Search for the cell housing the specified text and yield its [x, y] center coordinate. 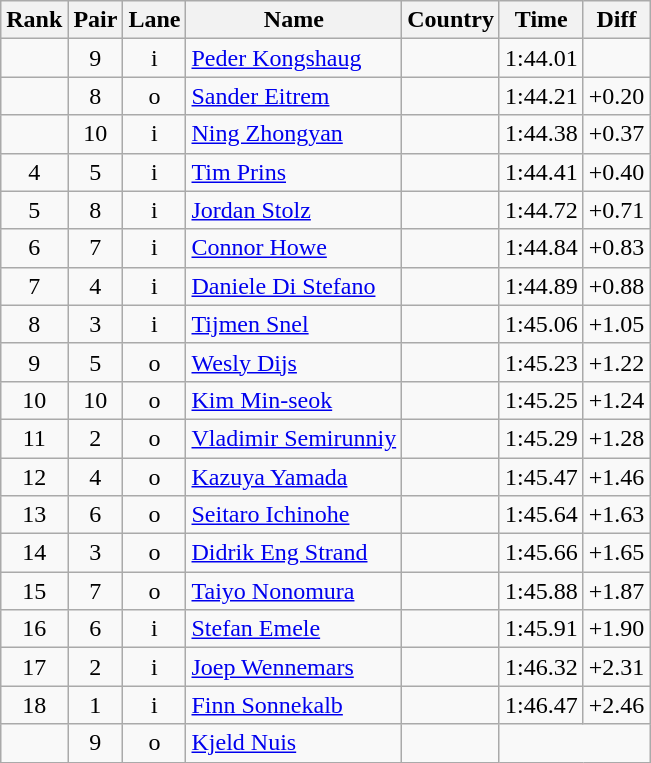
Lane [154, 20]
1:44.89 [541, 286]
+2.46 [616, 705]
+1.28 [616, 438]
Vladimir Semirunniy [294, 438]
17 [34, 667]
1:44.41 [541, 172]
+0.20 [616, 96]
1:45.64 [541, 515]
14 [34, 553]
18 [34, 705]
+1.90 [616, 629]
Time [541, 20]
Seitaro Ichinohe [294, 515]
Name [294, 20]
Didrik Eng Strand [294, 553]
Jordan Stolz [294, 210]
Daniele Di Stefano [294, 286]
15 [34, 591]
1:46.47 [541, 705]
Tim Prins [294, 172]
Finn Sonnekalb [294, 705]
Peder Kongshaug [294, 58]
+0.40 [616, 172]
+1.65 [616, 553]
+2.31 [616, 667]
Country [451, 20]
+0.71 [616, 210]
+1.24 [616, 400]
Taiyo Nonomura [294, 591]
+0.37 [616, 134]
+1.87 [616, 591]
Pair [96, 20]
1:44.21 [541, 96]
1:45.23 [541, 362]
1:46.32 [541, 667]
1:44.01 [541, 58]
Wesly Dijs [294, 362]
16 [34, 629]
Rank [34, 20]
+1.22 [616, 362]
Sander Eitrem [294, 96]
Tijmen Snel [294, 324]
1:45.66 [541, 553]
1:45.88 [541, 591]
1:44.84 [541, 248]
+1.05 [616, 324]
Diff [616, 20]
1 [96, 705]
13 [34, 515]
1:45.91 [541, 629]
Kjeld Nuis [294, 743]
1:45.47 [541, 477]
12 [34, 477]
1:44.38 [541, 134]
1:44.72 [541, 210]
Ning Zhongyan [294, 134]
Stefan Emele [294, 629]
11 [34, 438]
Kazuya Yamada [294, 477]
+1.63 [616, 515]
1:45.25 [541, 400]
Kim Min-seok [294, 400]
1:45.29 [541, 438]
+1.46 [616, 477]
+0.83 [616, 248]
+0.88 [616, 286]
Joep Wennemars [294, 667]
Connor Howe [294, 248]
1:45.06 [541, 324]
